Detect which cell encompasses the target text, then output its [x, y] center coordinate. 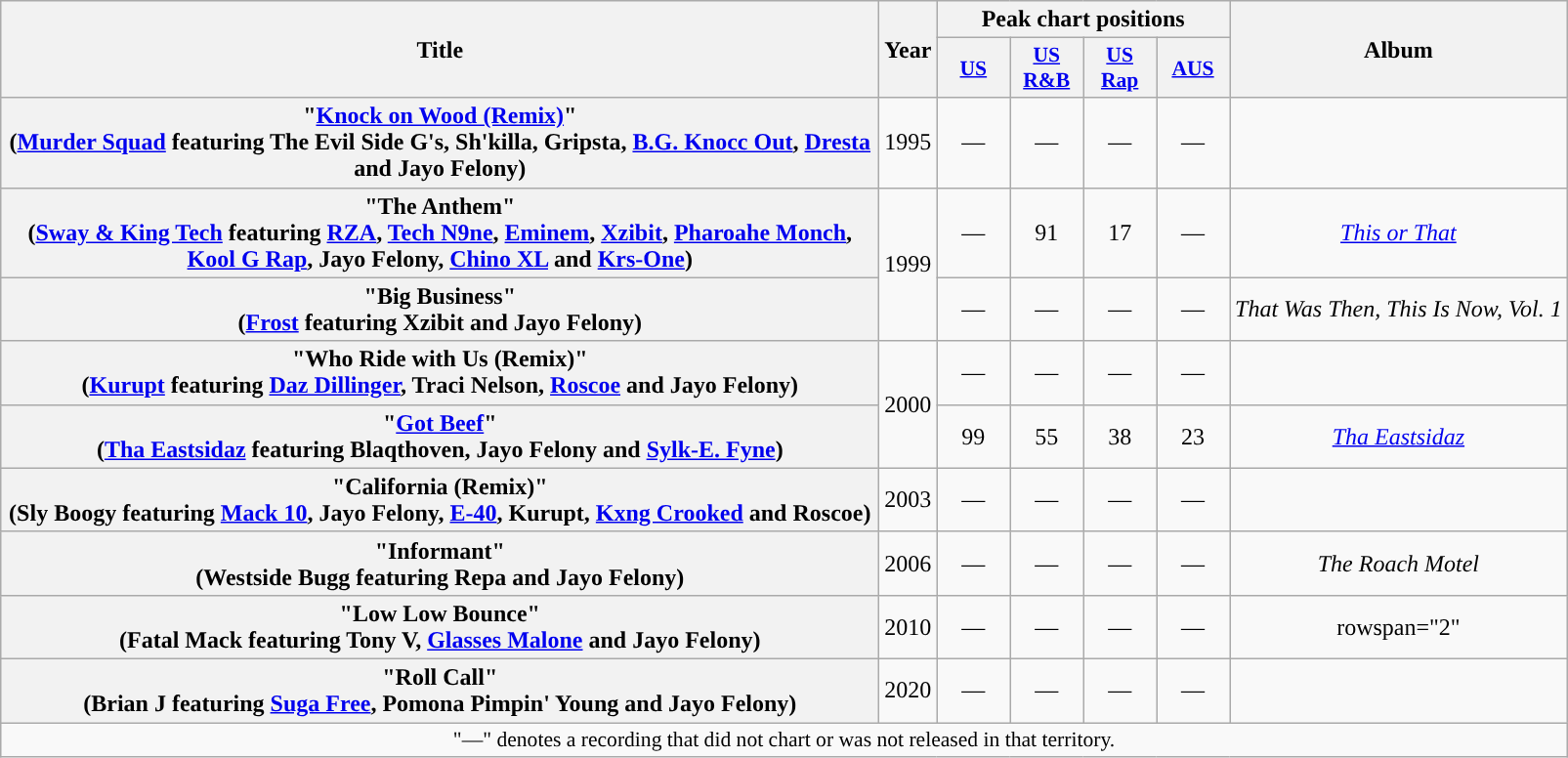
US R&B [1047, 68]
"Got Beef"(Tha Eastsidaz featuring Blaqthoven, Jayo Felony and Sylk-E. Fyne) [440, 436]
99 [973, 436]
"California (Remix)"(Sly Boogy featuring Mack 10, Jayo Felony, E-40, Kurupt, Kxng Crooked and Roscoe) [440, 500]
AUS [1194, 68]
2020 [909, 690]
Tha Eastsidaz [1398, 436]
55 [1047, 436]
2006 [909, 563]
2010 [909, 627]
2000 [909, 404]
Year [909, 49]
91 [1047, 232]
1999 [909, 264]
"Low Low Bounce"(Fatal Mack featuring Tony V, Glasses Malone and Jayo Felony) [440, 627]
"Informant"(Westside Bugg featuring Repa and Jayo Felony) [440, 563]
US Rap [1120, 68]
That Was Then, This Is Now, Vol. 1 [1398, 309]
17 [1120, 232]
38 [1120, 436]
"The Anthem"(Sway & King Tech featuring RZA, Tech N9ne, Eminem, Xzibit, Pharoahe Monch, Kool G Rap, Jayo Felony, Chino XL and Krs-One) [440, 232]
The Roach Motel [1398, 563]
23 [1194, 436]
Peak chart positions [1083, 20]
Album [1398, 49]
"Knock on Wood (Remix)"(Murder Squad featuring The Evil Side G's, Sh'killa, Gripsta, B.G. Knocc Out, Dresta and Jayo Felony) [440, 143]
"Big Business"(Frost featuring Xzibit and Jayo Felony) [440, 309]
"Who Ride with Us (Remix)"(Kurupt featuring Daz Dillinger, Traci Nelson, Roscoe and Jayo Felony) [440, 373]
1995 [909, 143]
rowspan="2" [1398, 627]
"Roll Call"(Brian J featuring Suga Free, Pomona Pimpin' Young and Jayo Felony) [440, 690]
This or That [1398, 232]
Title [440, 49]
"—" denotes a recording that did not chart or was not released in that territory. [784, 740]
2003 [909, 500]
US [973, 68]
